Pinpoint the cell where the given text exists, returning its [x, y] midpoint coordinate. 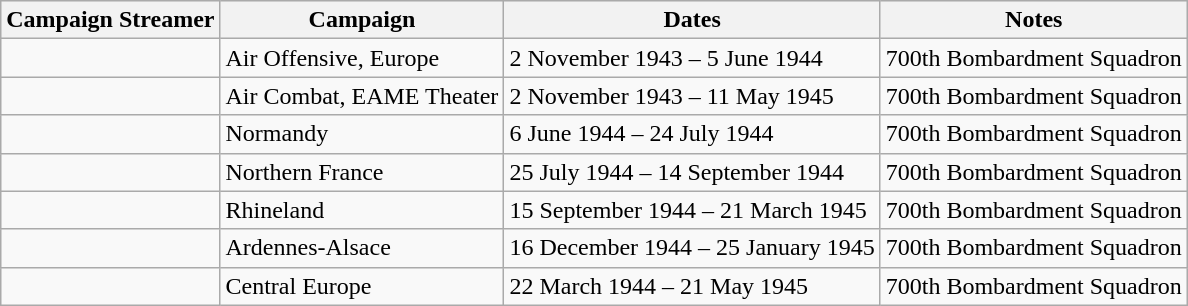
25 July 1944 – 14 September 1944 [692, 172]
Air Combat, EAME Theater [362, 96]
22 March 1944 – 21 May 1945 [692, 286]
Normandy [362, 134]
Northern France [362, 172]
6 June 1944 – 24 July 1944 [692, 134]
2 November 1943 – 11 May 1945 [692, 96]
Rhineland [362, 210]
Notes [1034, 20]
15 September 1944 – 21 March 1945 [692, 210]
Campaign [362, 20]
Ardennes-Alsace [362, 248]
Dates [692, 20]
16 December 1944 – 25 January 1945 [692, 248]
Central Europe [362, 286]
Air Offensive, Europe [362, 58]
Campaign Streamer [110, 20]
2 November 1943 – 5 June 1944 [692, 58]
